Extract the (x, y) coordinate from the center of the cell holding the provided text.  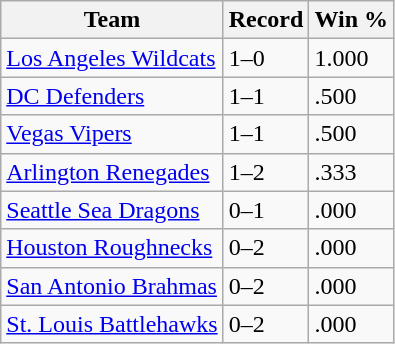
San Antonio Brahmas (112, 286)
Houston Roughnecks (112, 248)
.333 (352, 172)
0–1 (266, 210)
1.000 (352, 58)
Los Angeles Wildcats (112, 58)
DC Defenders (112, 96)
Record (266, 20)
1–0 (266, 58)
Team (112, 20)
St. Louis Battlehawks (112, 324)
1–2 (266, 172)
Vegas Vipers (112, 134)
Arlington Renegades (112, 172)
Seattle Sea Dragons (112, 210)
Win % (352, 20)
